Locate the cell with the specified text and output its (x, y) center coordinate. 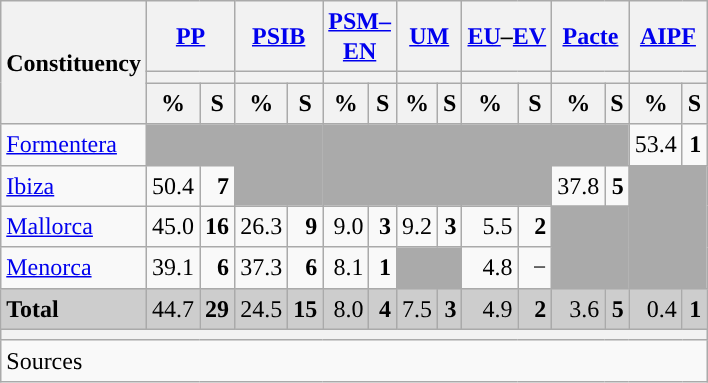
9 (306, 226)
Total (74, 308)
7 (218, 186)
Constituency (74, 62)
4.8 (490, 268)
Mallorca (74, 226)
15 (306, 308)
39.1 (172, 268)
53.4 (656, 144)
29 (218, 308)
UM (428, 36)
26.3 (262, 226)
24.5 (262, 308)
Pacte (590, 36)
AIPF (668, 36)
50.4 (172, 186)
EU–EV (507, 36)
7.5 (416, 308)
Formentera (74, 144)
9.0 (346, 226)
5.5 (490, 226)
− (535, 268)
PSM–EN (360, 36)
45.0 (172, 226)
9.2 (416, 226)
PP (190, 36)
Sources (354, 360)
PSIB (279, 36)
0.4 (656, 308)
4.9 (490, 308)
8.0 (346, 308)
3.6 (578, 308)
Ibiza (74, 186)
16 (218, 226)
8.1 (346, 268)
37.8 (578, 186)
37.3 (262, 268)
Menorca (74, 268)
44.7 (172, 308)
4 (383, 308)
